Output the (X, Y) coordinate of the center of the cell containing the given text.  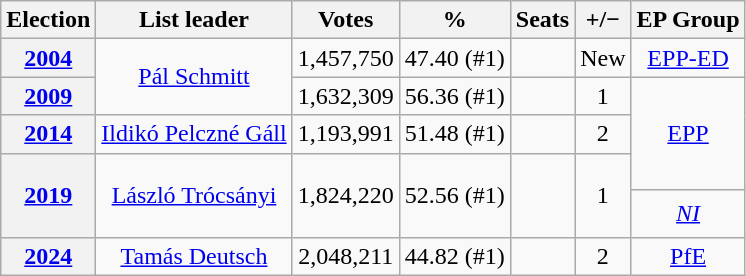
Pál Schmitt (194, 77)
1,632,309 (346, 96)
56.36 (#1) (454, 96)
47.40 (#1) (454, 58)
2019 (48, 195)
László Trócsányi (194, 195)
1,824,220 (346, 195)
1,457,750 (346, 58)
% (454, 20)
Seats (542, 20)
New (603, 58)
EP Group (688, 20)
EPP-ED (688, 58)
1,193,991 (346, 134)
Tamás Deutsch (194, 256)
2024 (48, 256)
2,048,211 (346, 256)
2014 (48, 134)
44.82 (#1) (454, 256)
Votes (346, 20)
+/− (603, 20)
Ildikó Pelczné Gáll (194, 134)
2004 (48, 58)
51.48 (#1) (454, 134)
Election (48, 20)
52.56 (#1) (454, 195)
NI (688, 213)
EPP (688, 133)
PfE (688, 256)
2009 (48, 96)
List leader (194, 20)
